Capture the cell that displays the provided text and extract its (X, Y) central coordinate. 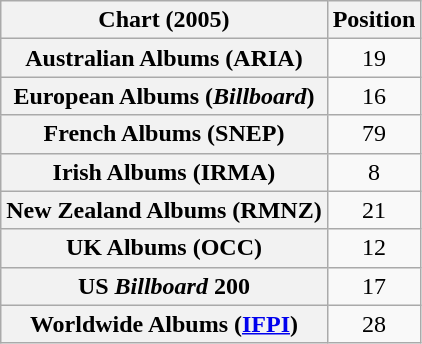
French Albums (SNEP) (164, 134)
Irish Albums (IRMA) (164, 172)
79 (374, 134)
16 (374, 96)
19 (374, 58)
US Billboard 200 (164, 286)
8 (374, 172)
Chart (2005) (164, 20)
Position (374, 20)
UK Albums (OCC) (164, 248)
17 (374, 286)
12 (374, 248)
Australian Albums (ARIA) (164, 58)
21 (374, 210)
New Zealand Albums (RMNZ) (164, 210)
Worldwide Albums (IFPI) (164, 324)
28 (374, 324)
European Albums (Billboard) (164, 96)
